Determine the (X, Y) coordinate at the center of the cell enclosing the given text.  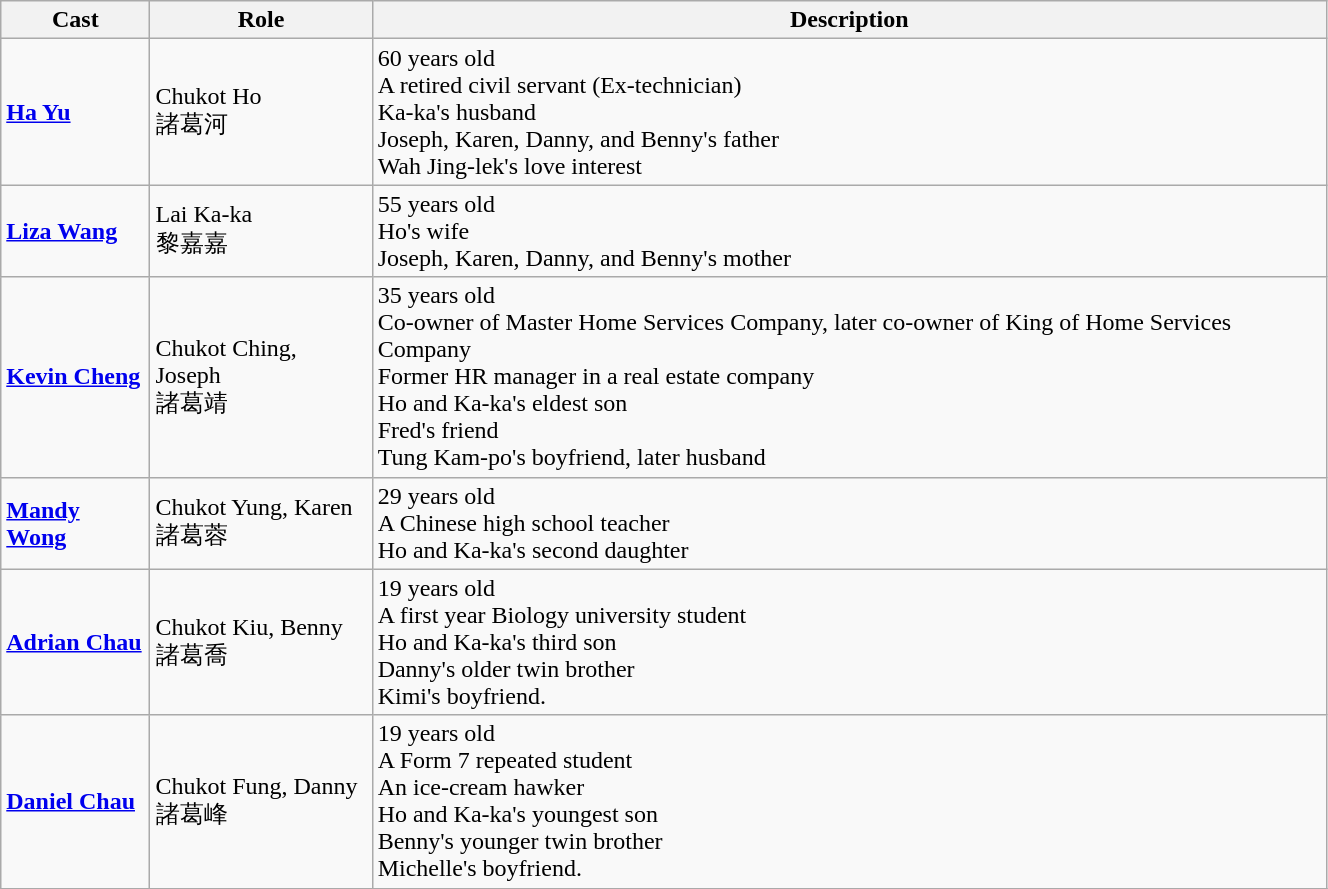
Liza Wang (76, 231)
Chukot Ho諸葛河 (261, 112)
Adrian Chau (76, 642)
Cast (76, 20)
Chukot Kiu, Benny諸葛喬 (261, 642)
Role (261, 20)
Daniel Chau (76, 802)
55 years oldHo's wifeJoseph, Karen, Danny, and Benny's mother (849, 231)
Kevin Cheng (76, 377)
19 years oldA Form 7 repeated studentAn ice-cream hawkerHo and Ka-ka's youngest sonBenny's younger twin brother Michelle's boyfriend. (849, 802)
19 years oldA first year Biology university studentHo and Ka-ka's third sonDanny's older twin brother Kimi's boyfriend. (849, 642)
Description (849, 20)
Ha Yu (76, 112)
Chukot Ching, Joseph諸葛靖 (261, 377)
29 years oldA Chinese high school teacherHo and Ka-ka's second daughter (849, 523)
60 years oldA retired civil servant (Ex-technician)Ka-ka's husbandJoseph, Karen, Danny, and Benny's fatherWah Jing-lek's love interest (849, 112)
Mandy Wong (76, 523)
Chukot Yung, Karen諸葛蓉 (261, 523)
Lai Ka-ka黎嘉嘉 (261, 231)
Chukot Fung, Danny諸葛峰 (261, 802)
